Determine the (x, y) coordinate at the center of the cell enclosing the given text.  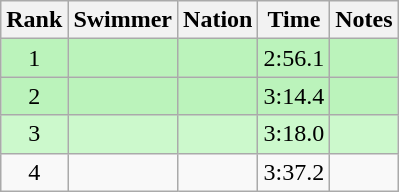
2 (34, 96)
3 (34, 134)
Notes (364, 20)
3:14.4 (294, 96)
1 (34, 58)
3:18.0 (294, 134)
2:56.1 (294, 58)
Time (294, 20)
Rank (34, 20)
Nation (218, 20)
Swimmer (123, 20)
3:37.2 (294, 172)
4 (34, 172)
